Detect which cell encompasses the target text, then output its (x, y) center coordinate. 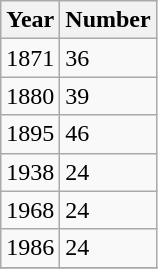
Number (108, 20)
Year (30, 20)
1938 (30, 172)
1880 (30, 96)
1986 (30, 248)
46 (108, 134)
1895 (30, 134)
36 (108, 58)
1968 (30, 210)
1871 (30, 58)
39 (108, 96)
